Capture the cell that displays the provided text and extract its (x, y) central coordinate. 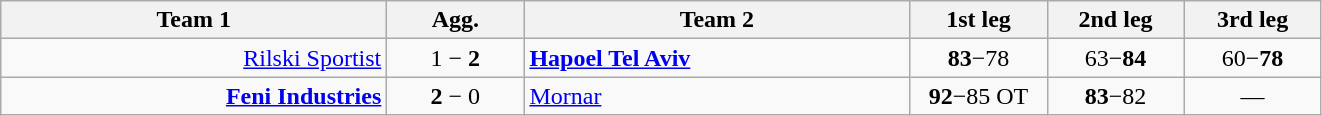
2nd leg (1116, 20)
60−78 (1252, 58)
Team 2 (717, 20)
63−84 (1116, 58)
1 − 2 (456, 58)
1st leg (978, 20)
Agg. (456, 20)
83−82 (1116, 96)
— (1252, 96)
Hapoel Tel Aviv (717, 58)
3rd leg (1252, 20)
Rilski Sportist (194, 58)
Mornar (717, 96)
Feni Industries (194, 96)
92−85 OT (978, 96)
83−78 (978, 58)
2 − 0 (456, 96)
Team 1 (194, 20)
